Identify which cell holds the provided text, then report its (X, Y) central coordinate. 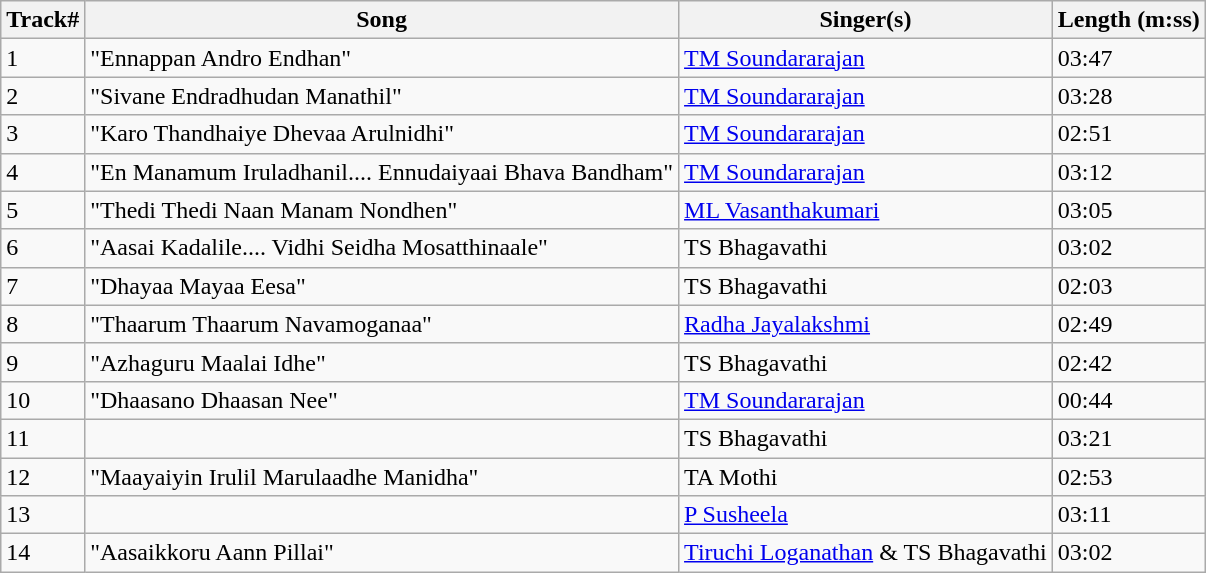
13 (43, 515)
03:47 (1128, 58)
"Dhayaa Mayaa Eesa" (382, 286)
02:03 (1128, 286)
7 (43, 286)
"Azhaguru Maalai Idhe" (382, 362)
02:53 (1128, 477)
02:49 (1128, 324)
"Maayaiyin Irulil Marulaadhe Manidha" (382, 477)
TA Mothi (866, 477)
12 (43, 477)
00:44 (1128, 400)
03:05 (1128, 210)
Tiruchi Loganathan & TS Bhagavathi (866, 553)
"En Manamum Iruladhanil.... Ennudaiyaai Bhava Bandham" (382, 172)
11 (43, 438)
"Thedi Thedi Naan Manam Nondhen" (382, 210)
ML Vasanthakumari (866, 210)
"Thaarum Thaarum Navamoganaa" (382, 324)
6 (43, 248)
5 (43, 210)
02:42 (1128, 362)
14 (43, 553)
Track# (43, 20)
"Aasai Kadalile.... Vidhi Seidha Mosatthinaale" (382, 248)
Radha Jayalakshmi (866, 324)
03:12 (1128, 172)
03:11 (1128, 515)
"Sivane Endradhudan Manathil" (382, 96)
10 (43, 400)
03:21 (1128, 438)
Length (m:ss) (1128, 20)
"Aasaikkoru Aann Pillai" (382, 553)
8 (43, 324)
Singer(s) (866, 20)
"Ennappan Andro Endhan" (382, 58)
2 (43, 96)
02:51 (1128, 134)
Song (382, 20)
"Karo Thandhaiye Dhevaa Arulnidhi" (382, 134)
P Susheela (866, 515)
"Dhaasano Dhaasan Nee" (382, 400)
03:28 (1128, 96)
1 (43, 58)
3 (43, 134)
9 (43, 362)
4 (43, 172)
